Provide the (x, y) coordinate of the cell's center where the given text is located.  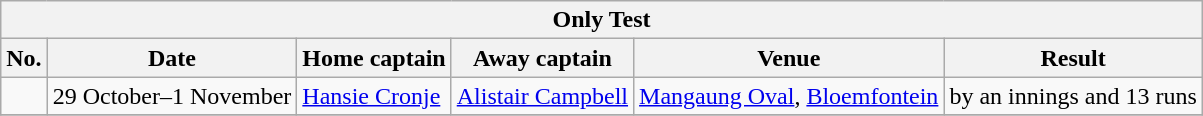
Venue (789, 58)
Alistair Campbell (542, 96)
Mangaung Oval, Bloemfontein (789, 96)
Hansie Cronje (374, 96)
Only Test (602, 20)
Result (1073, 58)
No. (24, 58)
29 October–1 November (172, 96)
Away captain (542, 58)
Home captain (374, 58)
Date (172, 58)
by an innings and 13 runs (1073, 96)
